Locate the cell with the specified text and output its (x, y) center coordinate. 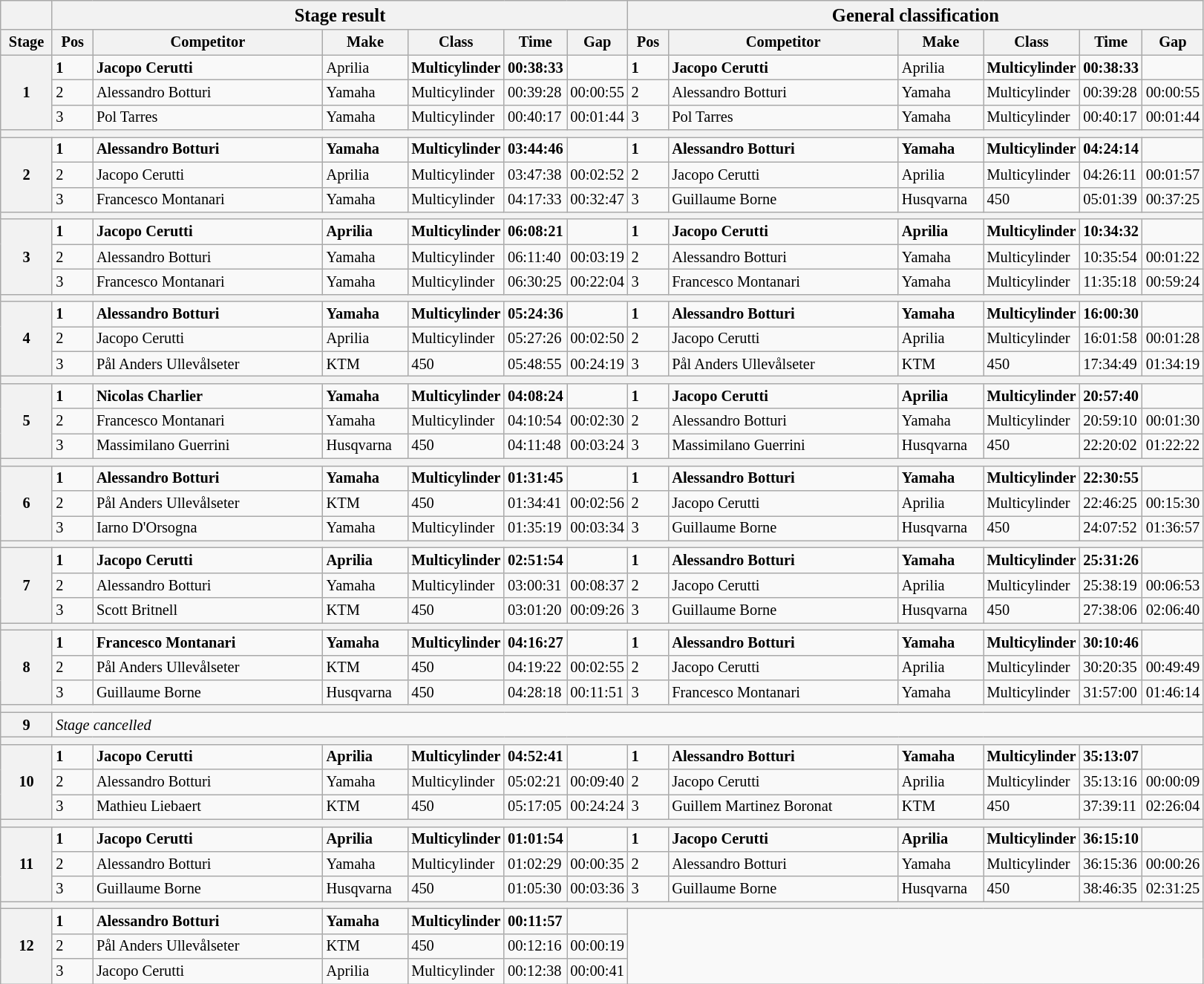
05:02:21 (535, 782)
00:49:49 (1173, 668)
04:17:33 (535, 200)
00:37:25 (1173, 200)
00:01:22 (1173, 257)
00:11:57 (535, 921)
05:27:26 (535, 339)
17:34:49 (1110, 364)
11 (27, 864)
01:22:22 (1173, 446)
01:05:30 (535, 889)
02:06:40 (1173, 610)
01:34:41 (535, 503)
04:28:18 (535, 692)
02:26:04 (1173, 807)
04:19:22 (535, 668)
22:46:25 (1110, 503)
00:32:47 (598, 200)
00:01:28 (1173, 339)
00:02:50 (598, 339)
8 (27, 667)
36:15:36 (1110, 864)
Iarno D'Orsogna (208, 528)
01:02:29 (535, 864)
00:03:34 (598, 528)
35:13:07 (1110, 757)
04:10:54 (535, 421)
00:02:55 (598, 668)
00:06:53 (1173, 585)
00:12:16 (535, 946)
00:08:37 (598, 585)
Mathieu Liebaert (208, 807)
22:30:55 (1110, 478)
10 (27, 781)
General classification (916, 15)
Stage result (340, 15)
16:00:30 (1110, 314)
01:01:54 (535, 839)
00:00:26 (1173, 864)
00:03:24 (598, 446)
02:31:25 (1173, 889)
00:00:09 (1173, 782)
01:35:19 (535, 528)
22:20:02 (1110, 446)
Nicolas Charlier (208, 396)
01:31:45 (535, 478)
00:01:30 (1173, 421)
7 (27, 585)
00:00:35 (598, 864)
20:59:10 (1110, 421)
30:10:46 (1110, 642)
25:31:26 (1110, 560)
03:01:20 (535, 610)
24:07:52 (1110, 528)
01:46:14 (1173, 692)
Stage cancelled (628, 725)
9 (27, 725)
Stage (27, 42)
05:17:05 (535, 807)
20:57:40 (1110, 396)
Scott Britnell (208, 610)
38:46:35 (1110, 889)
04:11:48 (535, 446)
25:38:19 (1110, 585)
00:02:30 (598, 421)
01:36:57 (1173, 528)
00:15:30 (1173, 503)
03:44:46 (535, 149)
05:48:55 (535, 364)
11:35:18 (1110, 281)
04:16:27 (535, 642)
00:12:38 (535, 971)
04:52:41 (535, 757)
04:26:11 (1110, 175)
Guillem Martinez Boronat (783, 807)
06:11:40 (535, 257)
05:24:36 (535, 314)
06:30:25 (535, 281)
00:00:19 (598, 946)
00:09:40 (598, 782)
00:24:24 (598, 807)
5 (27, 420)
00:24:19 (598, 364)
31:57:00 (1110, 692)
10:34:32 (1110, 232)
12 (27, 946)
00:01:57 (1173, 175)
00:22:04 (598, 281)
03:47:38 (535, 175)
37:39:11 (1110, 807)
00:03:19 (598, 257)
00:02:52 (598, 175)
00:02:56 (598, 503)
00:03:36 (598, 889)
05:01:39 (1110, 200)
00:11:51 (598, 692)
27:38:06 (1110, 610)
04:08:24 (535, 396)
06:08:21 (535, 232)
03:00:31 (535, 585)
16:01:58 (1110, 339)
01:34:19 (1173, 364)
02:51:54 (535, 560)
36:15:10 (1110, 839)
4 (27, 339)
35:13:16 (1110, 782)
6 (27, 504)
00:59:24 (1173, 281)
00:00:41 (598, 971)
00:09:26 (598, 610)
30:20:35 (1110, 668)
04:24:14 (1110, 149)
10:35:54 (1110, 257)
